Output the (X, Y) coordinate of the center of the cell containing the given text.  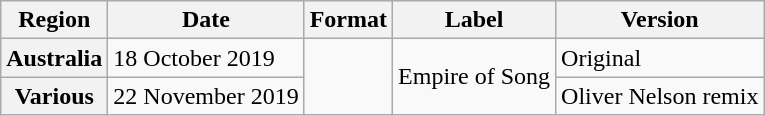
Version (660, 20)
Oliver Nelson remix (660, 96)
Format (348, 20)
Date (206, 20)
22 November 2019 (206, 96)
Empire of Song (474, 77)
Various (54, 96)
18 October 2019 (206, 58)
Label (474, 20)
Region (54, 20)
Australia (54, 58)
Original (660, 58)
